Detect which cell encompasses the target text, then output its (X, Y) center coordinate. 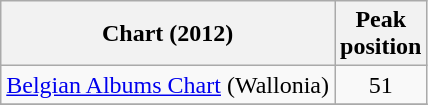
51 (380, 85)
Chart (2012) (168, 34)
Peakposition (380, 34)
Belgian Albums Chart (Wallonia) (168, 85)
